Search for the cell housing the specified text and yield its [X, Y] center coordinate. 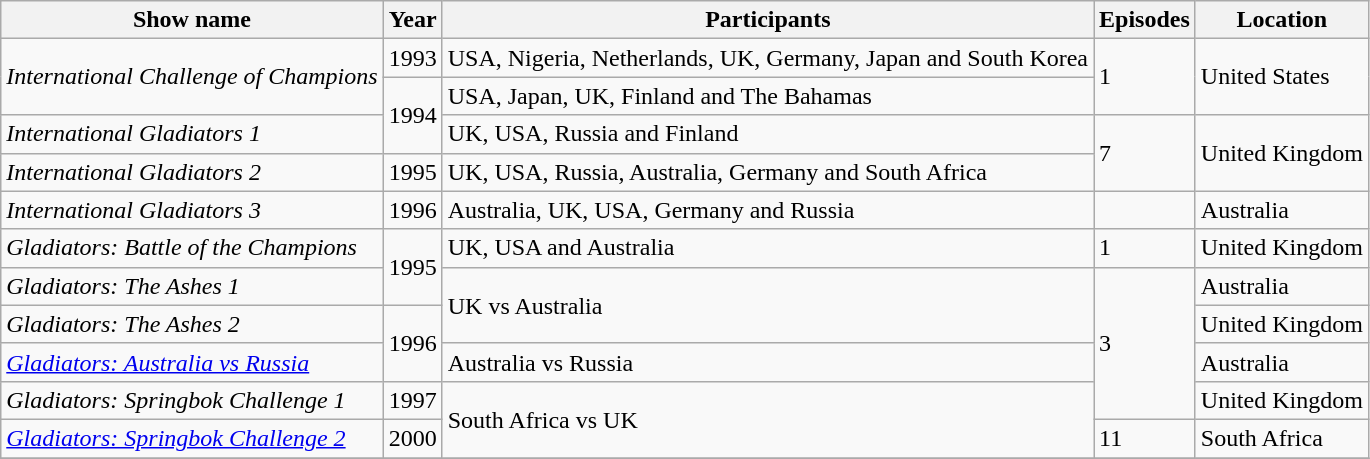
Australia, UK, USA, Germany and Russia [768, 210]
Participants [768, 20]
Episodes [1145, 20]
Location [1282, 20]
Gladiators: The Ashes 1 [192, 286]
Gladiators: Battle of the Champions [192, 248]
USA, Nigeria, Netherlands, UK, Germany, Japan and South Korea [768, 58]
Australia vs Russia [768, 362]
Gladiators: Australia vs Russia [192, 362]
3 [1145, 343]
Year [412, 20]
1993 [412, 58]
Gladiators: Springbok Challenge 2 [192, 438]
UK, USA and Australia [768, 248]
USA, Japan, UK, Finland and The Bahamas [768, 96]
International Gladiators 2 [192, 172]
United States [1282, 77]
2000 [412, 438]
South Africa vs UK [768, 419]
South Africa [1282, 438]
International Challenge of Champions [192, 77]
1994 [412, 115]
Show name [192, 20]
11 [1145, 438]
UK, USA, Russia and Finland [768, 134]
7 [1145, 153]
1997 [412, 400]
Gladiators: Springbok Challenge 1 [192, 400]
UK, USA, Russia, Australia, Germany and South Africa [768, 172]
International Gladiators 1 [192, 134]
UK vs Australia [768, 305]
International Gladiators 3 [192, 210]
Gladiators: The Ashes 2 [192, 324]
